Capture the cell that displays the provided text and extract its [X, Y] central coordinate. 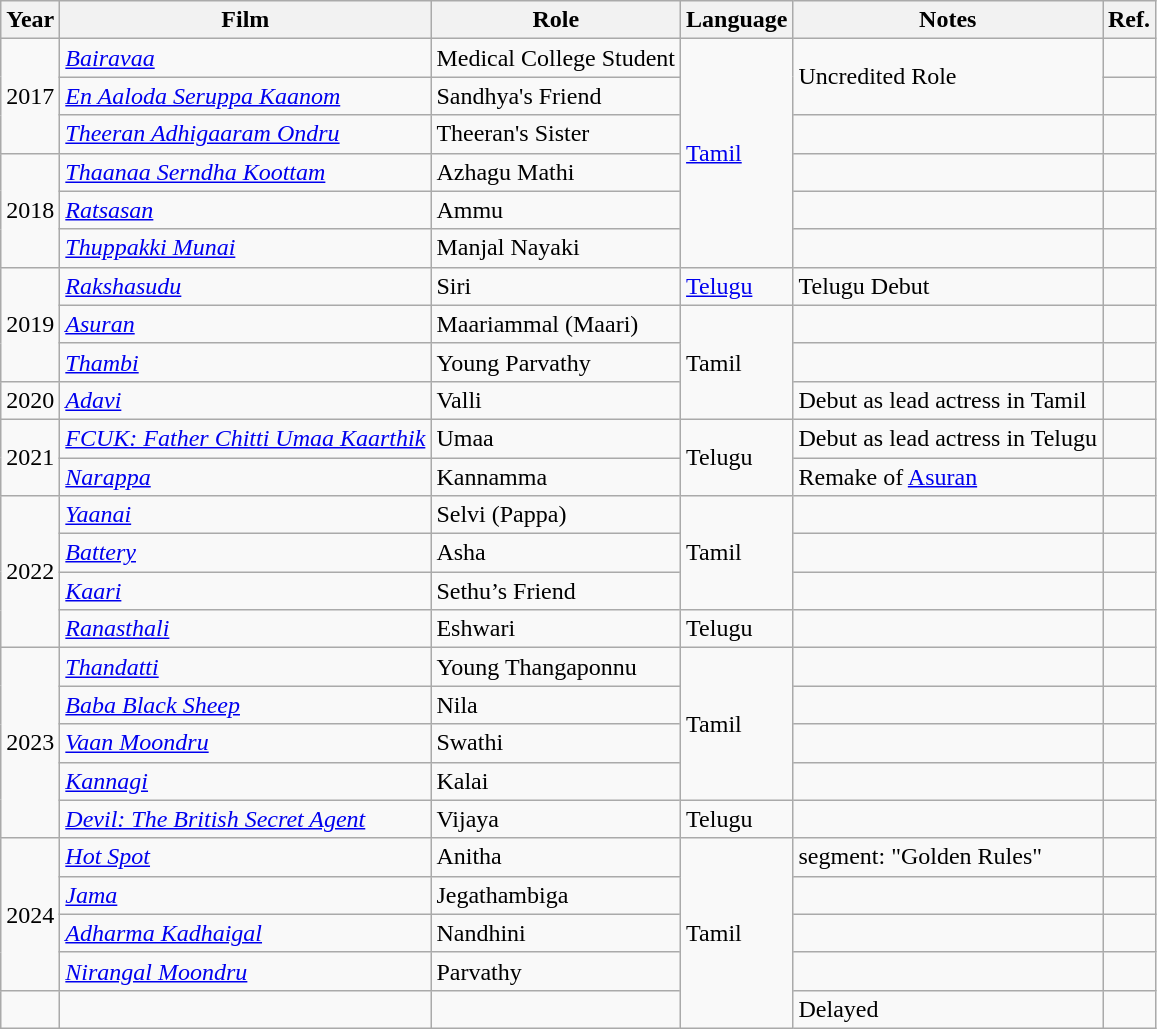
Siri [556, 286]
Theeran's Sister [556, 134]
Young Thangaponnu [556, 667]
Year [30, 20]
Young Parvathy [556, 362]
Nirangal Moondru [246, 971]
Sandhya's Friend [556, 96]
Nila [556, 705]
Parvathy [556, 971]
Adavi [246, 400]
Theeran Adhigaaram Ondru [246, 134]
Role [556, 20]
Uncredited Role [948, 77]
Umaa [556, 438]
2018 [30, 210]
Remake of Asuran [948, 477]
2021 [30, 457]
2022 [30, 572]
Kalai [556, 781]
Swathi [556, 743]
Thandatti [246, 667]
Ammu [556, 210]
Thaanaa Serndha Koottam [246, 172]
Jama [246, 895]
Azhagu Mathi [556, 172]
2019 [30, 324]
2017 [30, 96]
Adharma Kadhaigal [246, 933]
Medical College Student [556, 58]
segment: "Golden Rules" [948, 857]
En Aaloda Seruppa Kaanom [246, 96]
2023 [30, 743]
Asha [556, 553]
Sethu’s Friend [556, 591]
Vijaya [556, 819]
Valli [556, 400]
Baba Black Sheep [246, 705]
Hot Spot [246, 857]
Film [246, 20]
Delayed [948, 1009]
Narappa [246, 477]
Kaari [246, 591]
Debut as lead actress in Telugu [948, 438]
Ref. [1128, 20]
FCUK: Father Chitti Umaa Kaarthik [246, 438]
Kannamma [556, 477]
Ratsasan [246, 210]
Manjal Nayaki [556, 248]
Maariammal (Maari) [556, 324]
Notes [948, 20]
Selvi (Pappa) [556, 515]
Nandhini [556, 933]
Bairavaa [246, 58]
Yaanai [246, 515]
Kannagi [246, 781]
Battery [246, 553]
Telugu Debut [948, 286]
Devil: The British Secret Agent [246, 819]
Language [737, 20]
Anitha [556, 857]
Asuran [246, 324]
Debut as lead actress in Tamil [948, 400]
Ranasthali [246, 629]
Rakshasudu [246, 286]
2024 [30, 914]
Thambi [246, 362]
2020 [30, 400]
Thuppakki Munai [246, 248]
Vaan Moondru [246, 743]
Jegathambiga [556, 895]
Eshwari [556, 629]
